Locate the cell with the specified text and output its (X, Y) center coordinate. 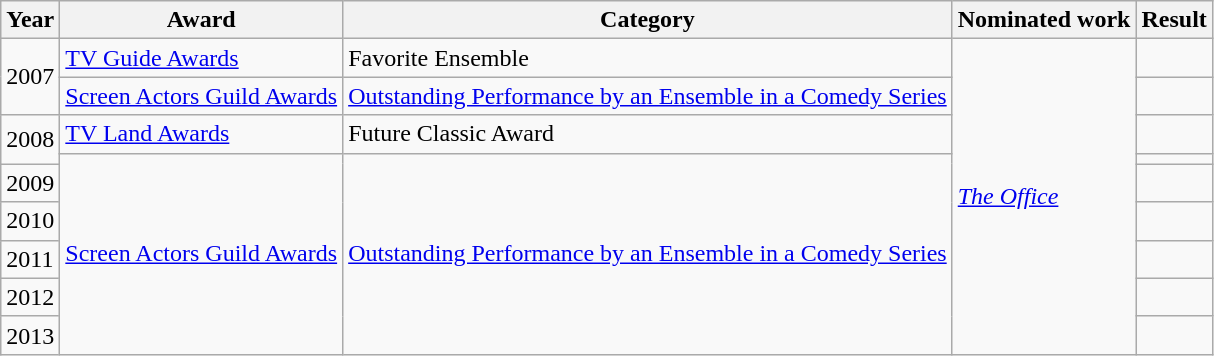
Year (30, 20)
Future Classic Award (648, 134)
TV Land Awards (202, 134)
2012 (30, 297)
TV Guide Awards (202, 58)
2010 (30, 221)
Result (1174, 20)
Nominated work (1044, 20)
Award (202, 20)
2011 (30, 259)
The Office (1044, 197)
2008 (30, 140)
2009 (30, 183)
Category (648, 20)
2013 (30, 335)
Favorite Ensemble (648, 58)
2007 (30, 77)
